From the cell containing the given text, extract its center point as (x, y) coordinate. 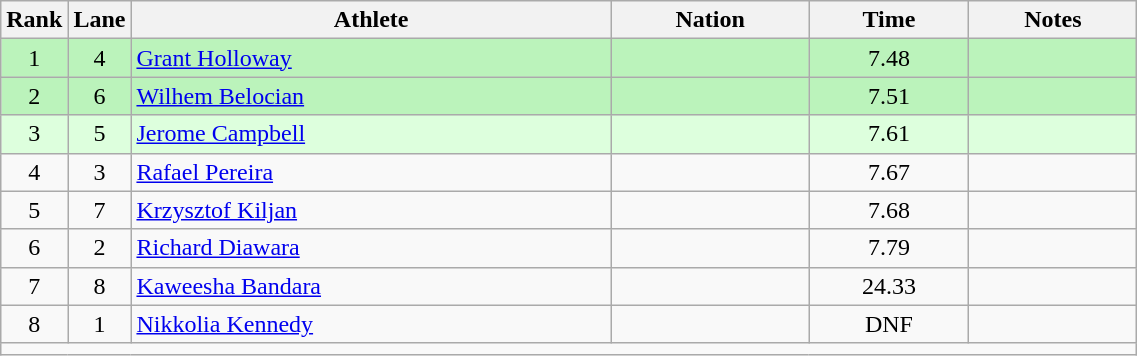
24.33 (889, 286)
Athlete (372, 20)
Time (889, 20)
Rank (34, 20)
Nikkolia Kennedy (372, 324)
7.51 (889, 96)
Jerome Campbell (372, 134)
Richard Diawara (372, 248)
Lane (100, 20)
7.61 (889, 134)
7.67 (889, 172)
DNF (889, 324)
Nation (710, 20)
Krzysztof Kiljan (372, 210)
7.68 (889, 210)
Grant Holloway (372, 58)
Wilhem Belocian (372, 96)
7.79 (889, 248)
Kaweesha Bandara (372, 286)
Notes (1053, 20)
Rafael Pereira (372, 172)
7.48 (889, 58)
